Determine the (x, y) coordinate at the center of the cell enclosing the given text.  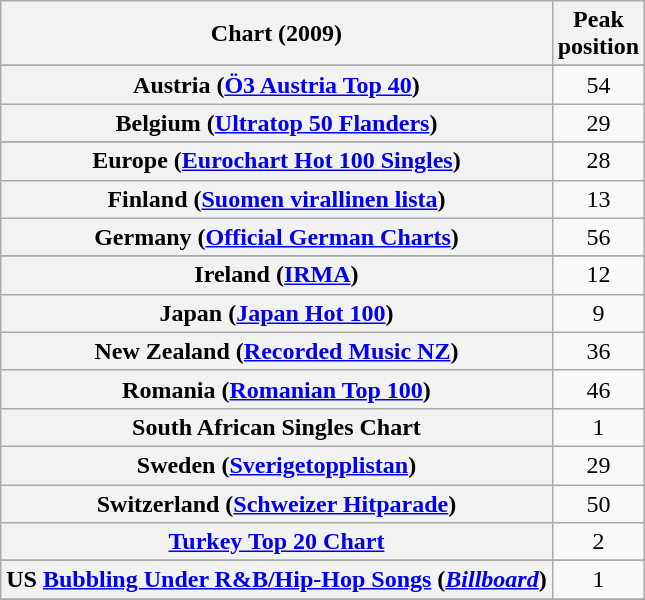
Europe (Eurochart Hot 100 Singles) (276, 161)
US Bubbling Under R&B/Hip-Hop Songs (Billboard) (276, 580)
13 (598, 199)
12 (598, 275)
36 (598, 351)
2 (598, 542)
Belgium (Ultratop 50 Flanders) (276, 123)
New Zealand (Recorded Music NZ) (276, 351)
Japan (Japan Hot 100) (276, 313)
9 (598, 313)
28 (598, 161)
Ireland (IRMA) (276, 275)
Peakposition (598, 34)
56 (598, 237)
Romania (Romanian Top 100) (276, 389)
54 (598, 85)
Austria (Ö3 Austria Top 40) (276, 85)
South African Singles Chart (276, 427)
Sweden (Sverigetopplistan) (276, 465)
Finland (Suomen virallinen lista) (276, 199)
Switzerland (Schweizer Hitparade) (276, 503)
Chart (2009) (276, 34)
46 (598, 389)
Germany (Official German Charts) (276, 237)
Turkey Top 20 Chart (276, 542)
50 (598, 503)
